Detect which cell encompasses the target text, then output its [X, Y] center coordinate. 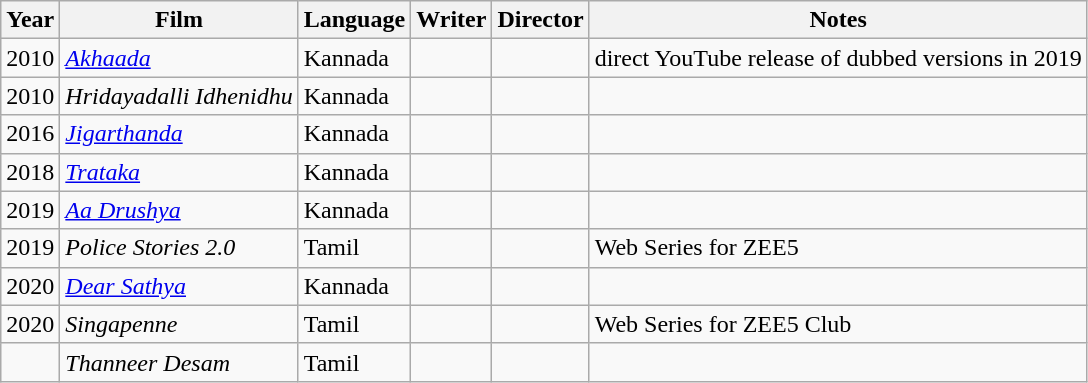
Aa Drushya [179, 210]
Singapenne [179, 324]
Film [179, 20]
Hridayadalli Idhenidhu [179, 96]
Writer [452, 20]
Police Stories 2.0 [179, 248]
2018 [30, 172]
Akhaada [179, 58]
direct YouTube release of dubbed versions in 2019 [838, 58]
Web Series for ZEE5 Club [838, 324]
Notes [838, 20]
Thanneer Desam [179, 362]
2016 [30, 134]
Web Series for ZEE5 [838, 248]
Jigarthanda [179, 134]
Language [354, 20]
Year [30, 20]
Director [540, 20]
Dear Sathya [179, 286]
Trataka [179, 172]
